Find where the given text appears and provide that cell's center as (X, Y) coordinate. 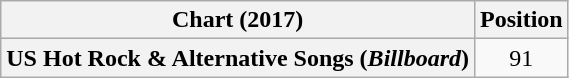
Chart (2017) (238, 20)
Position (521, 20)
91 (521, 58)
US Hot Rock & Alternative Songs (Billboard) (238, 58)
